Find where the given text appears and provide that cell's center as [X, Y] coordinate. 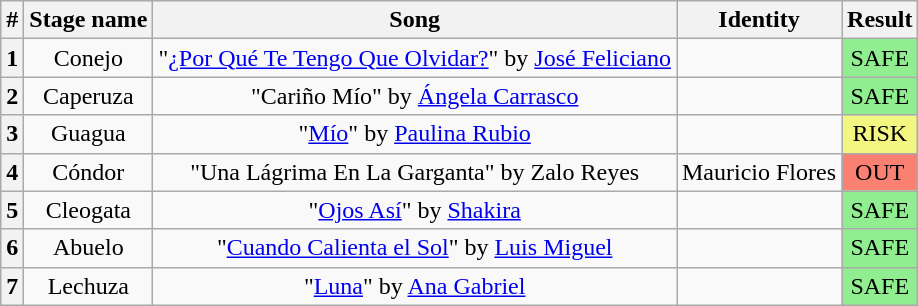
6 [12, 248]
Cleogata [88, 210]
Mauricio Flores [758, 172]
"Una Lágrima En La Garganta" by Zalo Reyes [415, 172]
RISK [880, 134]
"Luna" by Ana Gabriel [415, 286]
"Mío" by Paulina Rubio [415, 134]
"Cariño Mío" by Ángela Carrasco [415, 96]
"¿Por Qué Te Tengo Que Olvidar?" by José Feliciano [415, 58]
Result [880, 20]
2 [12, 96]
1 [12, 58]
Conejo [88, 58]
Cóndor [88, 172]
Abuelo [88, 248]
OUT [880, 172]
Caperuza [88, 96]
3 [12, 134]
Lechuza [88, 286]
# [12, 20]
Stage name [88, 20]
Identity [758, 20]
7 [12, 286]
Song [415, 20]
5 [12, 210]
4 [12, 172]
"Ojos Así" by Shakira [415, 210]
"Cuando Calienta el Sol" by Luis Miguel [415, 248]
Guagua [88, 134]
